Pinpoint the cell where the given text exists, returning its [X, Y] midpoint coordinate. 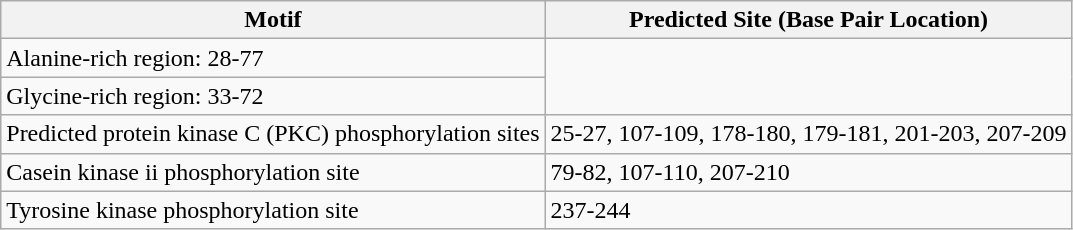
237-244 [808, 210]
Alanine-rich region: 28-77 [273, 58]
Motif [273, 20]
79-82, 107-110, 207-210 [808, 172]
Casein kinase ii phosphorylation site [273, 172]
Tyrosine kinase phosphorylation site [273, 210]
Predicted Site (Base Pair Location) [808, 20]
Predicted protein kinase C (PKC) phosphorylation sites [273, 134]
Glycine-rich region: 33-72 [273, 96]
25-27, 107-109, 178-180, 179-181, 201-203, 207-209 [808, 134]
